Identify which cell holds the provided text, then report its (X, Y) central coordinate. 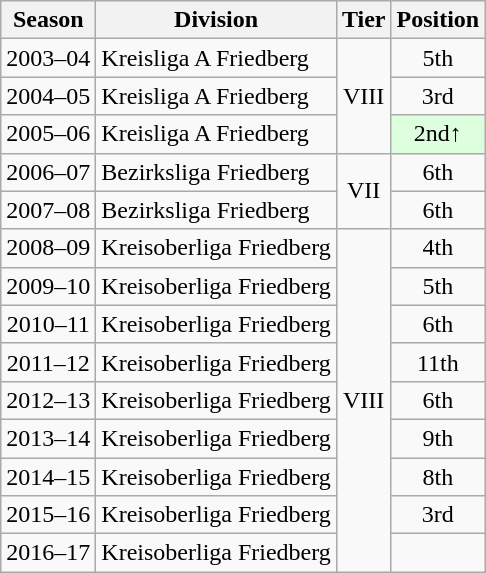
9th (438, 438)
2015–16 (48, 515)
2010–11 (48, 324)
Tier (364, 20)
2012–13 (48, 400)
4th (438, 248)
2006–07 (48, 172)
2011–12 (48, 362)
2007–08 (48, 210)
2016–17 (48, 553)
2009–10 (48, 286)
2013–14 (48, 438)
2005–06 (48, 134)
Position (438, 20)
2nd↑ (438, 134)
2004–05 (48, 96)
2014–15 (48, 477)
11th (438, 362)
Division (216, 20)
VII (364, 191)
2003–04 (48, 58)
8th (438, 477)
2008–09 (48, 248)
Season (48, 20)
